Output the (x, y) coordinate of the center of the cell containing the given text.  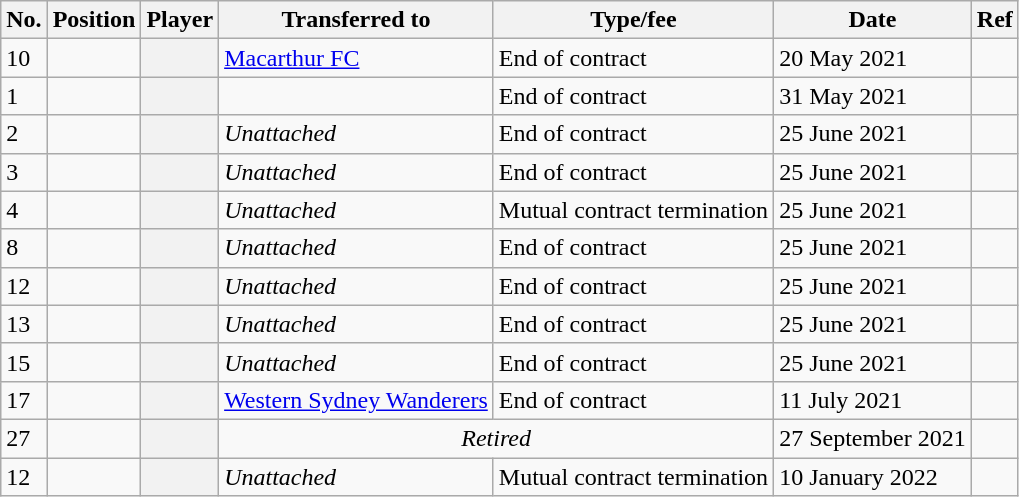
20 May 2021 (873, 58)
13 (24, 324)
27 (24, 438)
27 September 2021 (873, 438)
2 (24, 134)
Player (180, 20)
4 (24, 210)
Retired (496, 438)
Macarthur FC (356, 58)
11 July 2021 (873, 400)
1 (24, 96)
Position (94, 20)
Ref (994, 20)
3 (24, 172)
Transferred to (356, 20)
No. (24, 20)
Type/fee (633, 20)
10 (24, 58)
Date (873, 20)
17 (24, 400)
10 January 2022 (873, 477)
15 (24, 362)
31 May 2021 (873, 96)
8 (24, 248)
Western Sydney Wanderers (356, 400)
